From the cell containing the given text, extract its center point as (X, Y) coordinate. 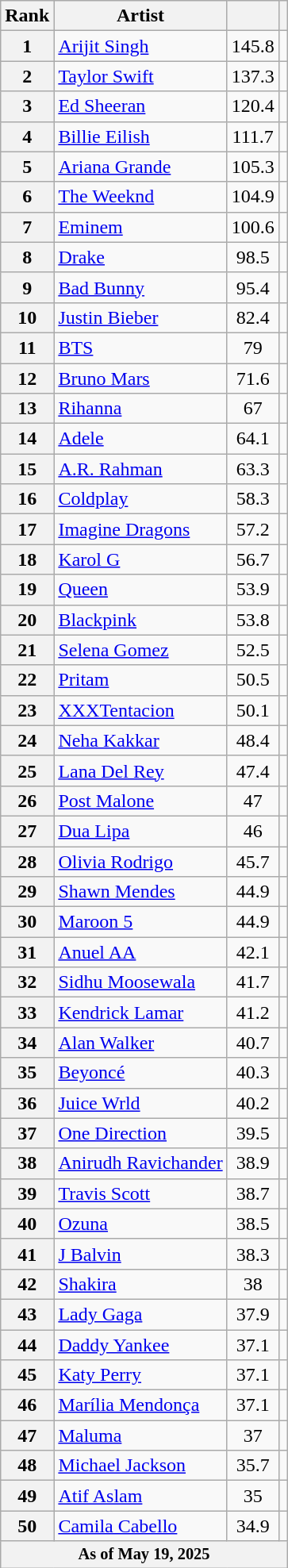
95.4 (252, 287)
44 (27, 1345)
39.5 (252, 1133)
39 (27, 1193)
Maroon 5 (140, 922)
1 (27, 46)
18 (27, 559)
41 (27, 1254)
Artist (140, 16)
J Balvin (140, 1254)
11 (27, 348)
3 (27, 106)
40.2 (252, 1103)
105.3 (252, 167)
Juice Wrld (140, 1103)
Adele (140, 439)
45 (27, 1375)
56.7 (252, 559)
20 (27, 620)
Marília Mendonça (140, 1405)
One Direction (140, 1133)
35.7 (252, 1466)
Taylor Swift (140, 76)
26 (27, 801)
45.7 (252, 861)
64.1 (252, 439)
40 (27, 1224)
Ed Sheeran (140, 106)
31 (27, 952)
17 (27, 529)
13 (27, 409)
67 (252, 409)
Atif Aslam (140, 1496)
9 (27, 287)
71.6 (252, 379)
22 (27, 680)
Beyoncé (140, 1073)
29 (27, 892)
120.4 (252, 106)
5 (27, 167)
Post Malone (140, 801)
53.9 (252, 590)
BTS (140, 348)
34.9 (252, 1526)
16 (27, 499)
6 (27, 197)
Olivia Rodrigo (140, 861)
145.8 (252, 46)
38.5 (252, 1224)
41.7 (252, 982)
Karol G (140, 559)
42 (27, 1284)
79 (252, 348)
12 (27, 379)
Drake (140, 257)
10 (27, 317)
Rihanna (140, 409)
58.3 (252, 499)
82.4 (252, 317)
137.3 (252, 76)
Selena Gomez (140, 650)
Daddy Yankee (140, 1345)
A.R. Rahman (140, 469)
Queen (140, 590)
38.7 (252, 1193)
Coldplay (140, 499)
33 (27, 1013)
Travis Scott (140, 1193)
98.5 (252, 257)
14 (27, 439)
52.5 (252, 650)
111.7 (252, 136)
Katy Perry (140, 1375)
37.9 (252, 1314)
50 (27, 1526)
32 (27, 982)
25 (27, 771)
24 (27, 740)
Michael Jackson (140, 1466)
28 (27, 861)
Bruno Mars (140, 379)
19 (27, 590)
Anuel AA (140, 952)
57.2 (252, 529)
36 (27, 1103)
Camila Cabello (140, 1526)
38.9 (252, 1163)
43 (27, 1314)
48 (27, 1466)
Shakira (140, 1284)
7 (27, 227)
Sidhu Moosewala (140, 982)
49 (27, 1496)
48.4 (252, 740)
Eminem (140, 227)
40.3 (252, 1073)
2 (27, 76)
Ozuna (140, 1224)
21 (27, 650)
As of May 19, 2025 (144, 1555)
50.1 (252, 710)
47.4 (252, 771)
Lana Del Rey (140, 771)
38.3 (252, 1254)
Dua Lipa (140, 831)
The Weeknd (140, 197)
104.9 (252, 197)
100.6 (252, 227)
Billie Eilish (140, 136)
34 (27, 1043)
50.5 (252, 680)
42.1 (252, 952)
Pritam (140, 680)
15 (27, 469)
Justin Bieber (140, 317)
Arijit Singh (140, 46)
8 (27, 257)
Bad Bunny (140, 287)
4 (27, 136)
Lady Gaga (140, 1314)
Ariana Grande (140, 167)
Rank (27, 16)
Neha Kakkar (140, 740)
Imagine Dragons (140, 529)
53.8 (252, 620)
27 (27, 831)
40.7 (252, 1043)
Alan Walker (140, 1043)
Kendrick Lamar (140, 1013)
30 (27, 922)
63.3 (252, 469)
XXXTentacion (140, 710)
41.2 (252, 1013)
Shawn Mendes (140, 892)
Blackpink (140, 620)
Maluma (140, 1435)
Anirudh Ravichander (140, 1163)
23 (27, 710)
